Provide the [x, y] coordinate of the cell's center where the given text is located.  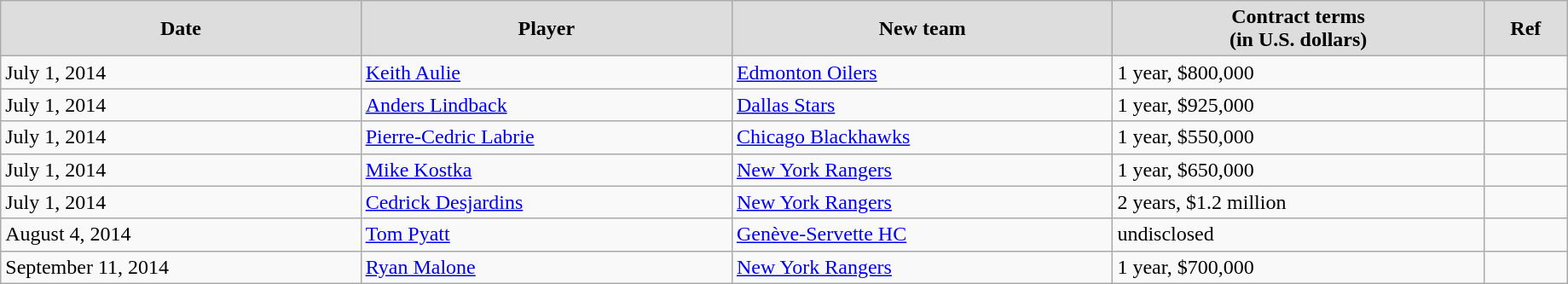
Dallas Stars [922, 105]
undisclosed [1298, 235]
1 year, $700,000 [1298, 267]
1 year, $925,000 [1298, 105]
New team [922, 29]
Date [181, 29]
Cedrick Desjardins [546, 202]
August 4, 2014 [181, 235]
1 year, $800,000 [1298, 72]
Tom Pyatt [546, 235]
Keith Aulie [546, 72]
Edmonton Oilers [922, 72]
Mike Kostka [546, 170]
Ryan Malone [546, 267]
Pierre-Cedric Labrie [546, 137]
Genève-Servette HC [922, 235]
Chicago Blackhawks [922, 137]
1 year, $650,000 [1298, 170]
Anders Lindback [546, 105]
2 years, $1.2 million [1298, 202]
Contract terms(in U.S. dollars) [1298, 29]
1 year, $550,000 [1298, 137]
September 11, 2014 [181, 267]
Player [546, 29]
Ref [1525, 29]
